Identify which cell holds the provided text, then report its (X, Y) central coordinate. 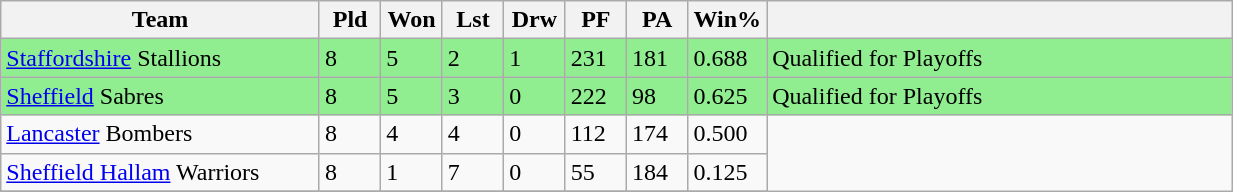
Lst (472, 20)
Lancaster Bombers (160, 134)
Win% (728, 20)
Team (160, 20)
184 (658, 172)
0.688 (728, 58)
231 (596, 58)
0.625 (728, 96)
98 (658, 96)
174 (658, 134)
Sheffield Hallam Warriors (160, 172)
181 (658, 58)
3 (472, 96)
PA (658, 20)
0.500 (728, 134)
2 (472, 58)
112 (596, 134)
PF (596, 20)
55 (596, 172)
Won (412, 20)
0.125 (728, 172)
Pld (350, 20)
Drw (534, 20)
222 (596, 96)
7 (472, 172)
Sheffield Sabres (160, 96)
Staffordshire Stallions (160, 58)
